Search for the cell housing the specified text and yield its (X, Y) center coordinate. 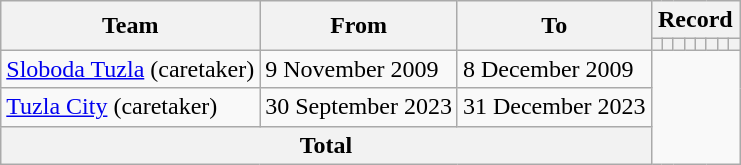
Total (326, 145)
Team (130, 26)
30 September 2023 (359, 107)
Sloboda Tuzla (caretaker) (130, 69)
9 November 2009 (359, 69)
To (554, 26)
From (359, 26)
Record (695, 20)
Tuzla City (caretaker) (130, 107)
31 December 2023 (554, 107)
8 December 2009 (554, 69)
